Scan for the cell matching the given text and deliver its [X, Y] coordinate at center. 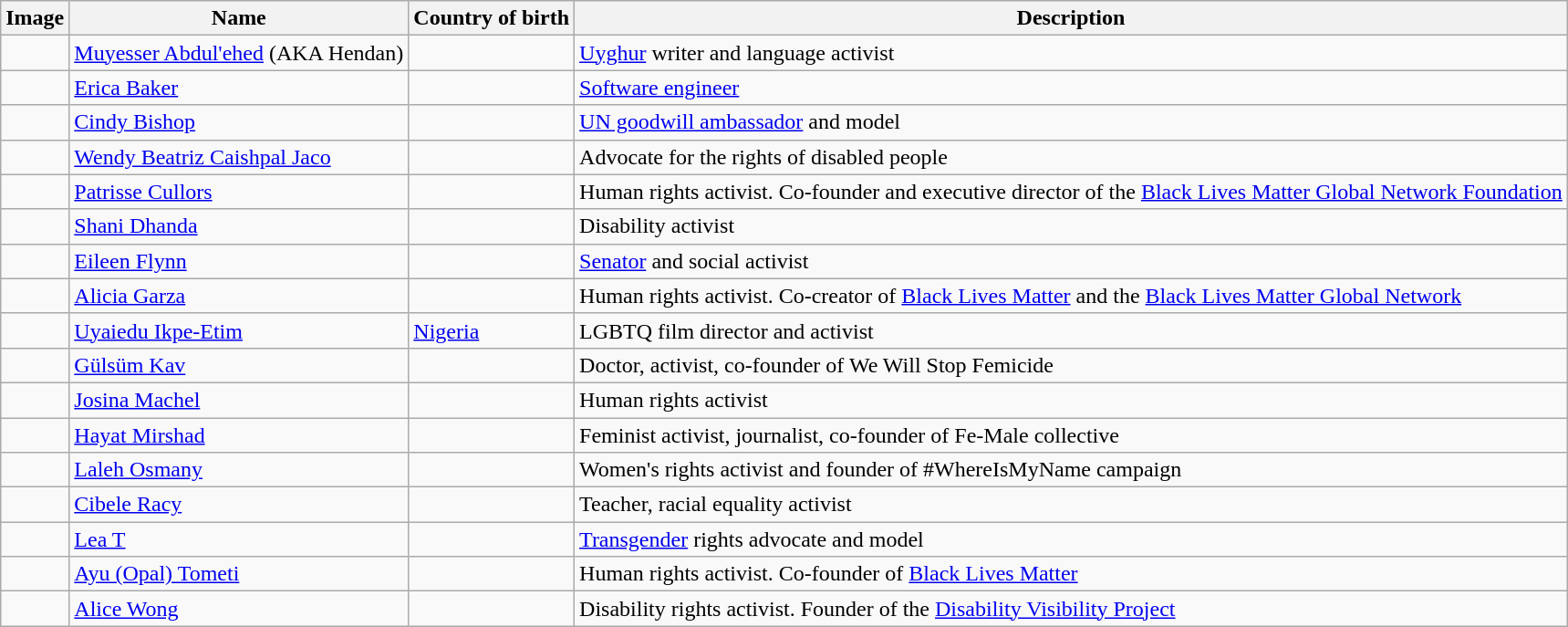
Alice Wong [239, 609]
Human rights activist. Co-founder and executive director of the Black Lives Matter Global Network Foundation [1071, 192]
Lea T [239, 539]
Uyaiedu Ikpe-Etim [239, 330]
Laleh Osmany [239, 470]
Transgender rights advocate and model [1071, 539]
Women's rights activist and founder of #WhereIsMyName campaign [1071, 470]
Josina Machel [239, 400]
Eileen Flynn [239, 261]
Advocate for the rights of disabled people [1071, 157]
Human rights activist [1071, 400]
Disability activist [1071, 226]
Disability rights activist. Founder of the Disability Visibility Project [1071, 609]
Nigeria [492, 330]
LGBTQ film director and activist [1071, 330]
Patrisse Cullors [239, 192]
Cibele Racy [239, 505]
Doctor, activist, co-founder of We Will Stop Femicide [1071, 365]
Alicia Garza [239, 296]
Cindy Bishop [239, 122]
Uyghur writer and language activist [1071, 53]
Shani Dhanda [239, 226]
Image [35, 18]
Wendy Beatriz Caishpal Jaco [239, 157]
Senator and social activist [1071, 261]
UN goodwill ambassador and model [1071, 122]
Gülsüm Kav [239, 365]
Muyesser Abdul'ehed (AKA Hendan) [239, 53]
Hayat Mirshad [239, 435]
Description [1071, 18]
Country of birth [492, 18]
Human rights activist. Co-founder of Black Lives Matter [1071, 574]
Erica Baker [239, 88]
Feminist activist, journalist, co-founder of Fe-Male collective [1071, 435]
Human rights activist. Co-creator of Black Lives Matter and the Black Lives Matter Global Network [1071, 296]
Name [239, 18]
Software engineer [1071, 88]
Ayu (Opal) Tometi [239, 574]
Teacher, racial equality activist [1071, 505]
